From the cell containing the given text, extract its center point as (x, y) coordinate. 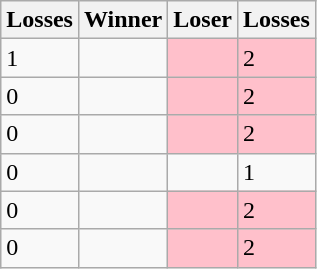
Loser (203, 20)
Winner (122, 20)
